Locate the cell with the specified text and output its [x, y] center coordinate. 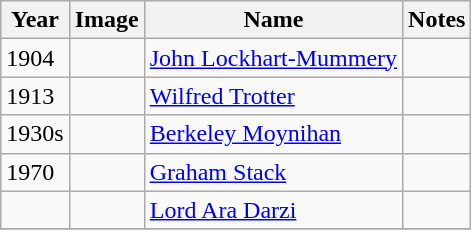
Lord Ara Darzi [273, 210]
Berkeley Moynihan [273, 134]
1970 [35, 172]
1913 [35, 96]
Year [35, 20]
Name [273, 20]
Notes [437, 20]
1930s [35, 134]
Image [106, 20]
1904 [35, 58]
Graham Stack [273, 172]
Wilfred Trotter [273, 96]
John Lockhart-Mummery [273, 58]
